Identify which cell holds the provided text, then report its (X, Y) central coordinate. 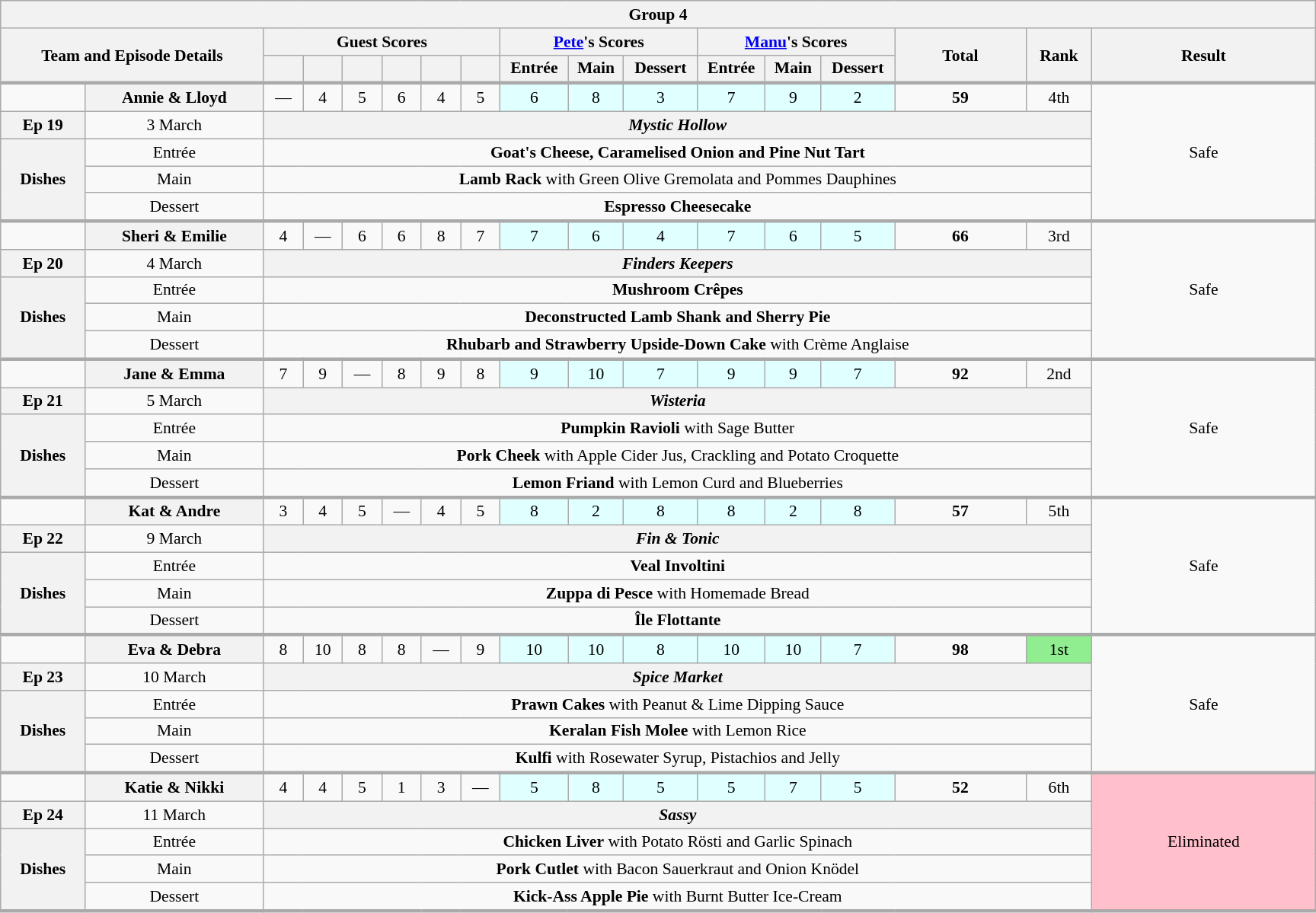
Pete's Scores (599, 42)
Total (961, 56)
Mushroom Crêpes (678, 290)
Goat's Cheese, Caramelised Onion and Pine Nut Tart (678, 152)
Ep 19 (43, 126)
1 (401, 787)
Ep 20 (43, 263)
Sheri & Emilie (174, 236)
52 (961, 787)
Manu's Scores (797, 42)
Lamb Rack with Green Olive Gremolata and Pommes Dauphines (678, 180)
Guest Scores (382, 42)
Veal Involtini (678, 567)
57 (961, 512)
Fin & Tonic (678, 539)
Wisteria (678, 401)
Kulfi with Rosewater Syrup, Pistachios and Jelly (678, 758)
3rd (1059, 236)
Ep 21 (43, 401)
Kat & Andre (174, 512)
6th (1059, 787)
3 March (174, 126)
Mystic Hollow (678, 126)
Spice Market (678, 677)
Eva & Debra (174, 649)
Zuppa di Pesce with Homemade Bread (678, 593)
Île Flottante (678, 621)
5th (1059, 512)
11 March (174, 815)
59 (961, 97)
Pork Cheek with Apple Cider Jus, Crackling and Potato Croquette (678, 455)
Rank (1059, 56)
Ep 22 (43, 539)
2nd (1059, 373)
4th (1059, 97)
Prawn Cakes with Peanut & Lime Dipping Sauce (678, 704)
Keralan Fish Molee with Lemon Rice (678, 731)
Espresso Cheesecake (678, 207)
1st (1059, 649)
Team and Episode Details (133, 56)
Deconstructed Lamb Shank and Sherry Pie (678, 318)
Ep 24 (43, 815)
Annie & Lloyd (174, 97)
Pork Cutlet with Bacon Sauerkraut and Onion Knödel (678, 870)
9 March (174, 539)
4 March (174, 263)
66 (961, 236)
5 March (174, 401)
Eliminated (1204, 842)
Finders Keepers (678, 263)
Lemon Friand with Lemon Curd and Blueberries (678, 483)
Pumpkin Ravioli with Sage Butter (678, 429)
Katie & Nikki (174, 787)
Sassy (678, 815)
10 March (174, 677)
Kick-Ass Apple Pie with Burnt Butter Ice-Cream (678, 897)
Chicken Liver with Potato Rösti and Garlic Spinach (678, 842)
98 (961, 649)
Ep 23 (43, 677)
92 (961, 373)
Jane & Emma (174, 373)
Result (1204, 56)
Group 4 (658, 14)
Rhubarb and Strawberry Upside-Down Cake with Crème Anglaise (678, 346)
